Pinpoint the cell where the given text exists, returning its [X, Y] midpoint coordinate. 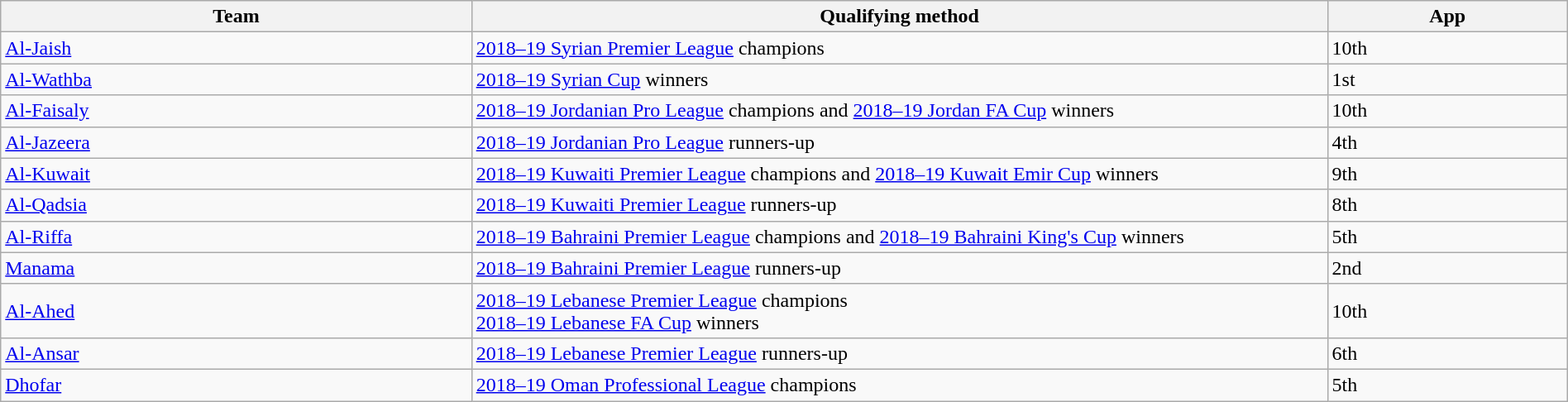
2018–19 Kuwaiti Premier League runners-up [900, 205]
8th [1447, 205]
Al-Jaish [237, 48]
Al-Faisaly [237, 111]
Al-Ahed [237, 311]
Al-Kuwait [237, 174]
Al-Wathba [237, 79]
1st [1447, 79]
2018–19 Kuwaiti Premier League champions and 2018–19 Kuwait Emir Cup winners [900, 174]
Al-Jazeera [237, 142]
Dhofar [237, 385]
2018–19 Jordanian Pro League champions and 2018–19 Jordan FA Cup winners [900, 111]
Al-Ansar [237, 353]
2018–19 Jordanian Pro League runners-up [900, 142]
App [1447, 17]
Al-Qadsia [237, 205]
2018–19 Bahraini Premier League champions and 2018–19 Bahraini King's Cup winners [900, 237]
2nd [1447, 268]
4th [1447, 142]
2018–19 Lebanese Premier League champions2018–19 Lebanese FA Cup winners [900, 311]
Al-Riffa [237, 237]
Manama [237, 268]
Qualifying method [900, 17]
Team [237, 17]
2018–19 Syrian Premier League champions [900, 48]
2018–19 Bahraini Premier League runners-up [900, 268]
9th [1447, 174]
2018–19 Syrian Cup winners [900, 79]
2018–19 Lebanese Premier League runners-up [900, 353]
2018–19 Oman Professional League champions [900, 385]
6th [1447, 353]
